Search for the cell housing the specified text and yield its [X, Y] center coordinate. 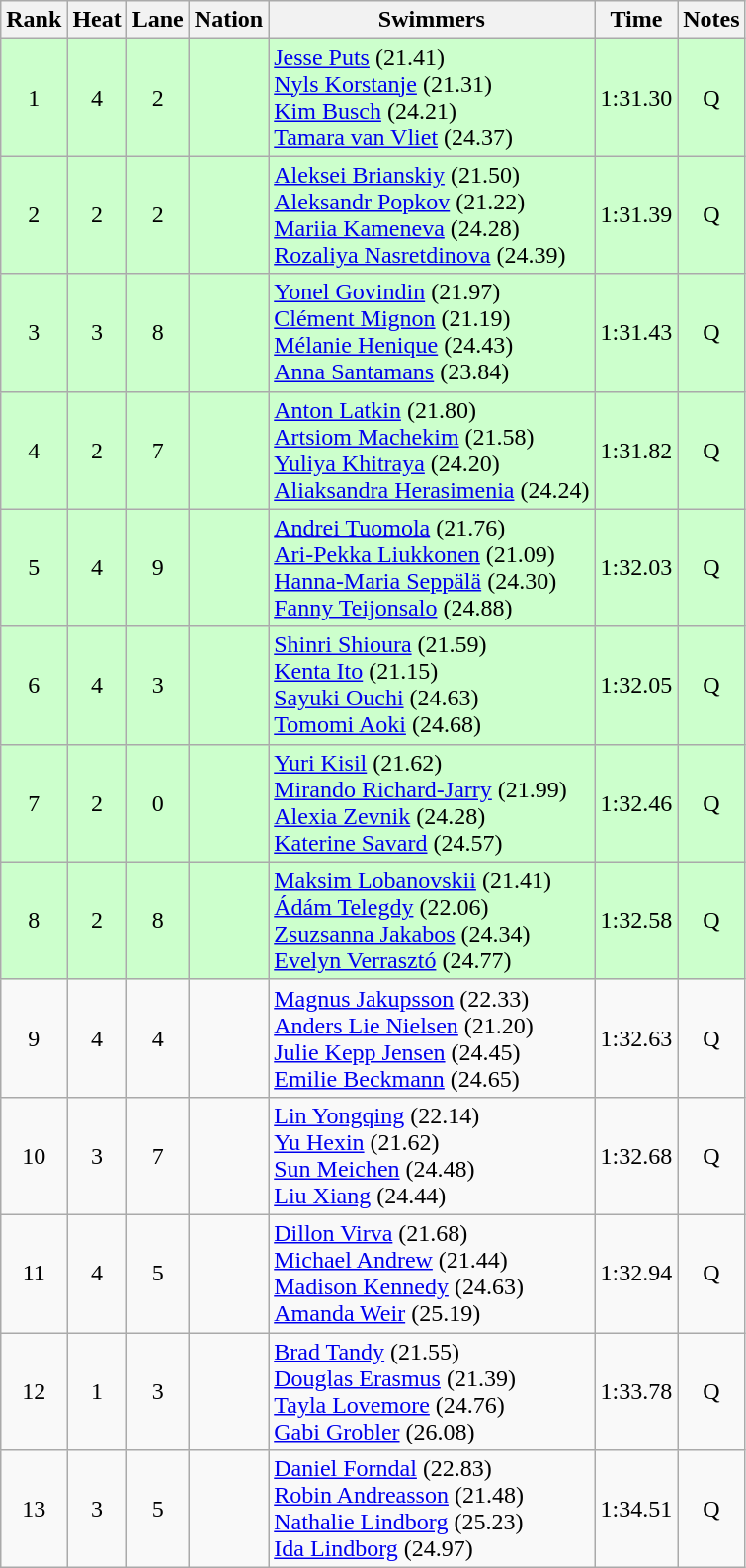
1:31.43 [636, 332]
Maksim Lobanovskii (21.41)Ádám Telegdy (22.06)Zsuzsanna Jakabos (24.34)Evelyn Verrasztó (24.77) [432, 921]
1:32.94 [636, 1273]
1:32.46 [636, 802]
Notes [711, 20]
Nation [228, 20]
11 [34, 1273]
Lane [158, 20]
1:31.82 [636, 451]
Aleksei Brianskiy (21.50)Aleksandr Popkov (21.22)Mariia Kameneva (24.28)Rozaliya Nasretdinova (24.39) [432, 215]
10 [34, 1156]
Rank [34, 20]
Yuri Kisil (21.62)Mirando Richard-Jarry (21.99)Alexia Zevnik (24.28)Katerine Savard (24.57) [432, 802]
0 [158, 802]
Daniel Forndal (22.83)Robin Andreasson (21.48)Nathalie Lindborg (25.23)Ida Lindborg (24.97) [432, 1510]
13 [34, 1510]
Heat [97, 20]
6 [34, 686]
Andrei Tuomola (21.76)Ari-Pekka Liukkonen (21.09)Hanna-Maria Seppälä (24.30)Fanny Teijonsalo (24.88) [432, 567]
Dillon Virva (21.68)Michael Andrew (21.44)Madison Kennedy (24.63)Amanda Weir (25.19) [432, 1273]
Lin Yongqing (22.14)Yu Hexin (21.62)Sun Meichen (24.48)Liu Xiang (24.44) [432, 1156]
Swimmers [432, 20]
Brad Tandy (21.55)Douglas Erasmus (21.39)Tayla Lovemore (24.76)Gabi Grobler (26.08) [432, 1391]
1:33.78 [636, 1391]
1:32.03 [636, 567]
1:32.58 [636, 921]
1:31.39 [636, 215]
1:32.63 [636, 1037]
Jesse Puts (21.41)Nyls Korstanje (21.31)Kim Busch (24.21)Tamara van Vliet (24.37) [432, 97]
1:32.05 [636, 686]
12 [34, 1391]
1:34.51 [636, 1510]
Magnus Jakupsson (22.33)Anders Lie Nielsen (21.20)Julie Kepp Jensen (24.45)Emilie Beckmann (24.65) [432, 1037]
Shinri Shioura (21.59)Kenta Ito (21.15)Sayuki Ouchi (24.63)Tomomi Aoki (24.68) [432, 686]
Time [636, 20]
1:32.68 [636, 1156]
1:31.30 [636, 97]
Yonel Govindin (21.97)Clément Mignon (21.19)Mélanie Henique (24.43)Anna Santamans (23.84) [432, 332]
Anton Latkin (21.80)Artsiom Machekim (21.58)Yuliya Khitraya (24.20)Aliaksandra Herasimenia (24.24) [432, 451]
